Extract the (X, Y) coordinate from the center of the cell holding the provided text.  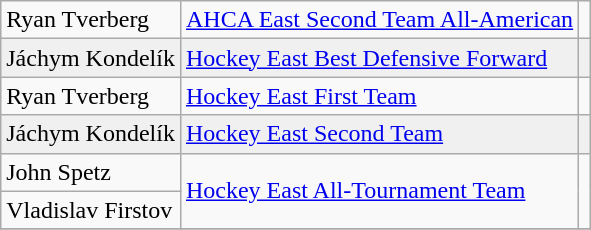
Hockey East First Team (379, 96)
Hockey East Best Defensive Forward (379, 58)
Vladislav Firstov (91, 210)
John Spetz (91, 172)
Hockey East All-Tournament Team (379, 191)
Hockey East Second Team (379, 134)
AHCA East Second Team All-American (379, 20)
